Pinpoint the cell where the given text exists, returning its [x, y] midpoint coordinate. 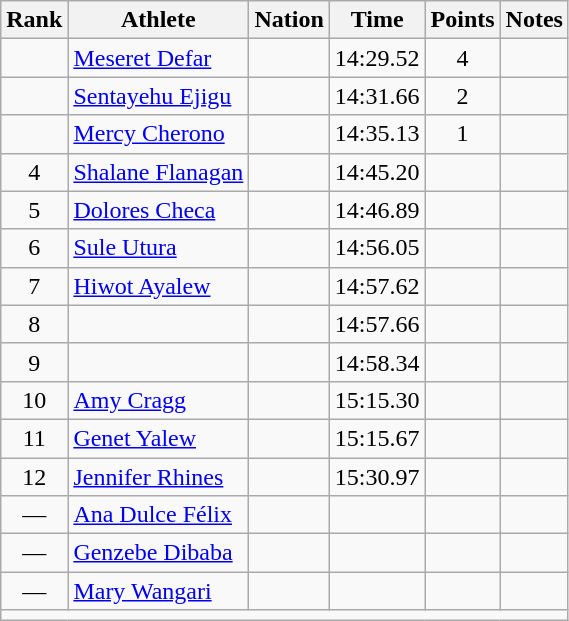
Athlete [158, 20]
Hiwot Ayalew [158, 286]
15:15.30 [377, 400]
14:56.05 [377, 248]
15:15.67 [377, 438]
7 [34, 286]
Mercy Cherono [158, 134]
1 [462, 134]
Genet Yalew [158, 438]
9 [34, 362]
14:58.34 [377, 362]
Meseret Defar [158, 58]
Mary Wangari [158, 591]
14:45.20 [377, 172]
Ana Dulce Félix [158, 515]
11 [34, 438]
14:57.66 [377, 324]
Sentayehu Ejigu [158, 96]
6 [34, 248]
Jennifer Rhines [158, 477]
Dolores Checa [158, 210]
Sule Utura [158, 248]
Time [377, 20]
14:46.89 [377, 210]
Shalane Flanagan [158, 172]
14:31.66 [377, 96]
Rank [34, 20]
Genzebe Dibaba [158, 553]
15:30.97 [377, 477]
Notes [534, 20]
Nation [289, 20]
10 [34, 400]
14:57.62 [377, 286]
5 [34, 210]
Amy Cragg [158, 400]
8 [34, 324]
14:29.52 [377, 58]
14:35.13 [377, 134]
12 [34, 477]
2 [462, 96]
Points [462, 20]
